Scan for the cell matching the given text and deliver its (X, Y) coordinate at center. 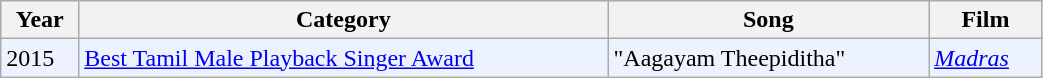
2015 (40, 58)
Best Tamil Male Playback Singer Award (344, 58)
Madras (986, 58)
Category (344, 20)
Film (986, 20)
"Aagayam Theepiditha" (768, 58)
Song (768, 20)
Year (40, 20)
